Scan for the cell matching the given text and deliver its (X, Y) coordinate at center. 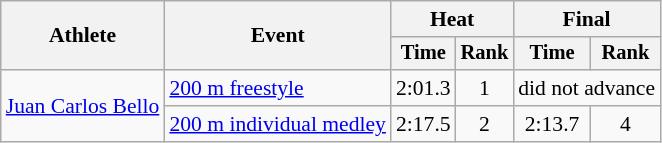
Event (278, 36)
200 m freestyle (278, 88)
did not advance (586, 88)
2:01.3 (424, 88)
2:17.5 (424, 124)
Athlete (83, 36)
Heat (452, 19)
Juan Carlos Bello (83, 106)
200 m individual medley (278, 124)
2 (485, 124)
2:13.7 (552, 124)
Final (586, 19)
4 (626, 124)
1 (485, 88)
